Identify which cell holds the provided text, then report its (x, y) central coordinate. 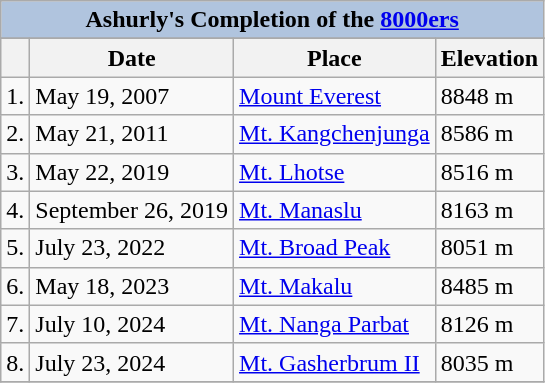
7. (16, 324)
Mount Everest (335, 96)
Mt. Broad Peak (335, 248)
1. (16, 96)
2. (16, 134)
4. (16, 210)
Place (335, 58)
8848 m (489, 96)
8516 m (489, 172)
Mt. Nanga Parbat (335, 324)
May 22, 2019 (132, 172)
May 19, 2007 (132, 96)
Mt. Manaslu (335, 210)
8163 m (489, 210)
8. (16, 362)
Date (132, 58)
8586 m (489, 134)
8051 m (489, 248)
Mt. Kangchenjunga (335, 134)
September 26, 2019 (132, 210)
6. (16, 286)
8126 m (489, 324)
July 23, 2024 (132, 362)
May 18, 2023 (132, 286)
Elevation (489, 58)
Mt. Makalu (335, 286)
3. (16, 172)
8035 m (489, 362)
July 23, 2022 (132, 248)
July 10, 2024 (132, 324)
Mt. Lhotse (335, 172)
5. (16, 248)
Ashurly's Completion of the 8000ers (272, 20)
Mt. Gasherbrum II (335, 362)
May 21, 2011 (132, 134)
8485 m (489, 286)
